Provide the (X, Y) coordinate of the cell's center where the given text is located.  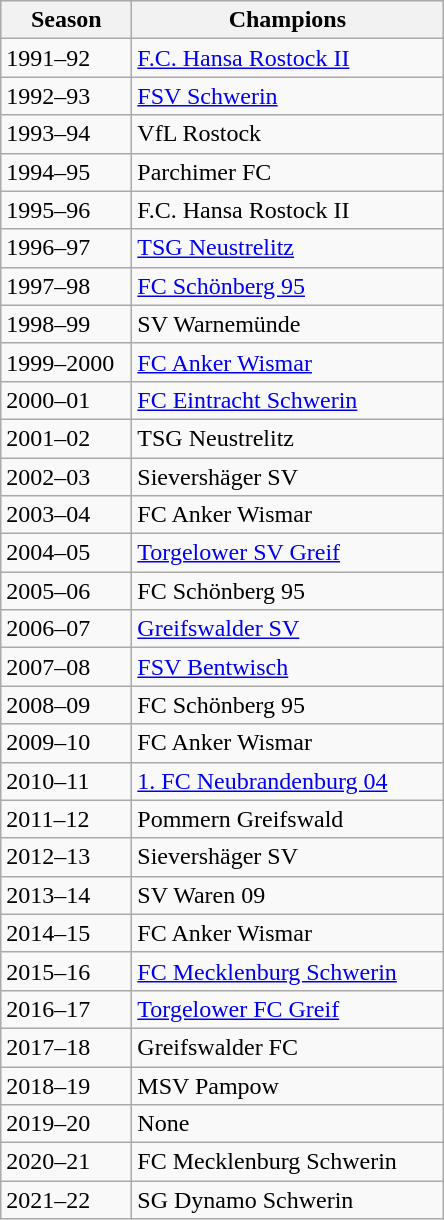
1999–2000 (66, 362)
2010–11 (66, 781)
2004–05 (66, 553)
2003–04 (66, 515)
2002–03 (66, 477)
SV Waren 09 (288, 895)
Season (66, 20)
2011–12 (66, 819)
1998–99 (66, 324)
1995–96 (66, 210)
2013–14 (66, 895)
Pommern Greifswald (288, 819)
2016–17 (66, 1009)
2000–01 (66, 400)
2019–20 (66, 1124)
1. FC Neubrandenburg 04 (288, 781)
2009–10 (66, 743)
2014–15 (66, 933)
2021–22 (66, 1200)
SG Dynamo Schwerin (288, 1200)
1992–93 (66, 96)
2017–18 (66, 1047)
Greifswalder SV (288, 629)
Parchimer FC (288, 172)
FSV Schwerin (288, 96)
FSV Bentwisch (288, 667)
Greifswalder FC (288, 1047)
2006–07 (66, 629)
VfL Rostock (288, 134)
Torgelower SV Greif (288, 553)
2005–06 (66, 591)
2018–19 (66, 1085)
1996–97 (66, 248)
1991–92 (66, 58)
Torgelower FC Greif (288, 1009)
MSV Pampow (288, 1085)
SV Warnemünde (288, 324)
2008–09 (66, 705)
2001–02 (66, 438)
2015–16 (66, 971)
2020–21 (66, 1162)
2012–13 (66, 857)
1997–98 (66, 286)
2007–08 (66, 667)
1993–94 (66, 134)
FC Eintracht Schwerin (288, 400)
Champions (288, 20)
None (288, 1124)
1994–95 (66, 172)
